From the cell containing the given text, extract its center point as [X, Y] coordinate. 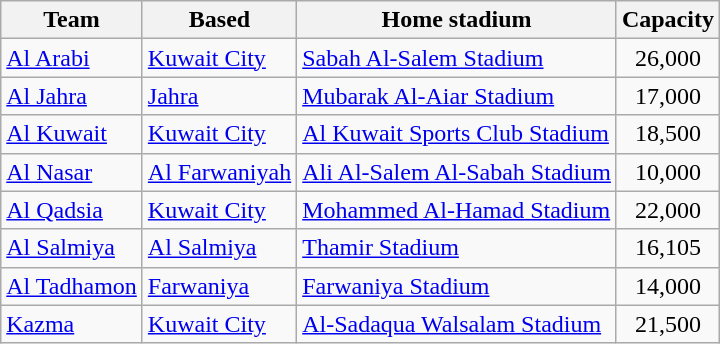
Home stadium [457, 20]
Al Kuwait Sports Club Stadium [457, 134]
14,000 [668, 286]
Al Jahra [72, 96]
21,500 [668, 324]
Mohammed Al-Hamad Stadium [457, 210]
Al Arabi [72, 58]
Mubarak Al-Aiar Stadium [457, 96]
Farwaniya [219, 286]
Jahra [219, 96]
Thamir Stadium [457, 248]
Sabah Al-Salem Stadium [457, 58]
Kazma [72, 324]
Al Qadsia [72, 210]
Al Tadhamon [72, 286]
18,500 [668, 134]
10,000 [668, 172]
22,000 [668, 210]
17,000 [668, 96]
Al-Sadaqua Walsalam Stadium [457, 324]
Farwaniya Stadium [457, 286]
Team [72, 20]
Capacity [668, 20]
Al Farwaniyah [219, 172]
Al Kuwait [72, 134]
26,000 [668, 58]
Based [219, 20]
16,105 [668, 248]
Ali Al-Salem Al-Sabah Stadium [457, 172]
Al Nasar [72, 172]
